Capture the cell that displays the provided text and extract its [X, Y] central coordinate. 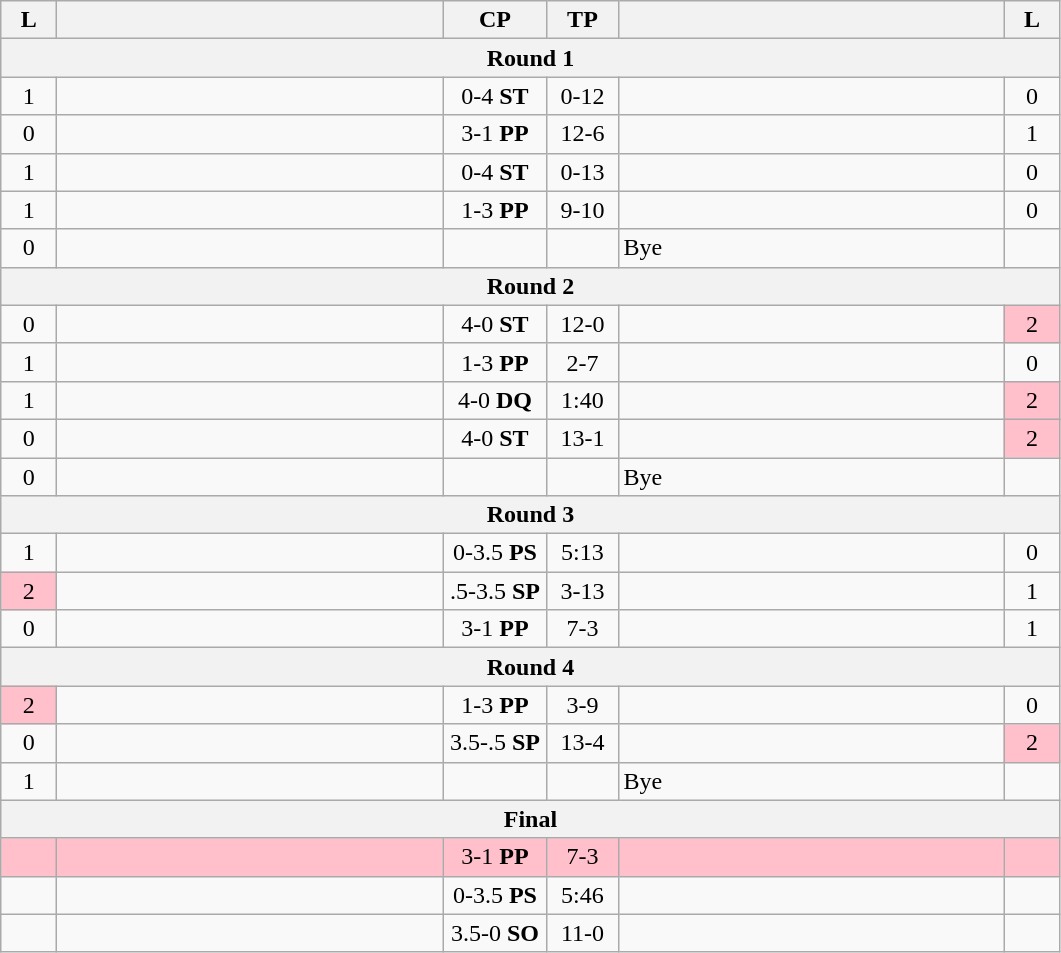
5:13 [582, 553]
Round 1 [530, 58]
3-9 [582, 705]
0-12 [582, 96]
Final [530, 819]
CP [495, 20]
12-0 [582, 324]
11-0 [582, 933]
Round 4 [530, 667]
13-1 [582, 438]
0-13 [582, 172]
5:46 [582, 895]
13-4 [582, 743]
Round 3 [530, 515]
2-7 [582, 362]
1:40 [582, 400]
3.5-.5 SP [495, 743]
4-0 DQ [495, 400]
Round 2 [530, 286]
TP [582, 20]
3-13 [582, 591]
.5-3.5 SP [495, 591]
3.5-0 SO [495, 933]
12-6 [582, 134]
9-10 [582, 210]
